From the cell containing the given text, extract its center point as (x, y) coordinate. 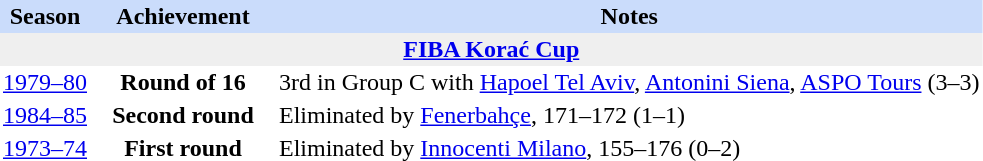
3rd in Group C with Hapoel Tel Aviv, Antonini Siena, ASPO Tours (3–3) (629, 82)
Round of 16 (183, 82)
FIBA Korać Cup (491, 50)
1979–80 (45, 82)
Season (45, 16)
1984–85 (45, 116)
Notes (629, 16)
Achievement (183, 16)
Eliminated by Fenerbahçe, 171–172 (1–1) (629, 116)
Second round (183, 116)
